Detect which cell encompasses the target text, then output its [x, y] center coordinate. 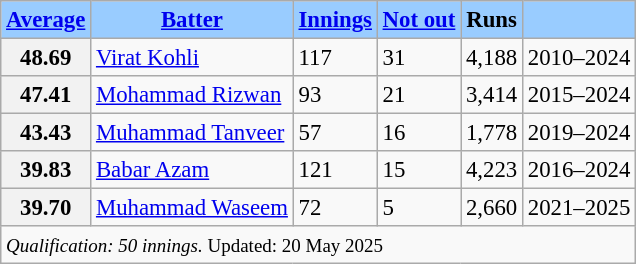
16 [418, 133]
31 [418, 58]
57 [335, 133]
2021–2025 [578, 208]
Virat Kohli [192, 58]
48.69 [46, 58]
Average [46, 20]
Babar Azam [192, 170]
5 [418, 208]
2019–2024 [578, 133]
3,414 [492, 95]
72 [335, 208]
47.41 [46, 95]
121 [335, 170]
Qualification: 50 innings. Updated: 20 May 2025 [318, 245]
21 [418, 95]
93 [335, 95]
43.43 [46, 133]
Not out [418, 20]
Runs [492, 20]
2010–2024 [578, 58]
Innings [335, 20]
2016–2024 [578, 170]
117 [335, 58]
Batter [192, 20]
39.83 [46, 170]
Muhammad Waseem [192, 208]
Mohammad Rizwan [192, 95]
2,660 [492, 208]
4,188 [492, 58]
39.70 [46, 208]
2015–2024 [578, 95]
1,778 [492, 133]
4,223 [492, 170]
Muhammad Tanveer [192, 133]
15 [418, 170]
